Locate the cell with the specified text and output its [x, y] center coordinate. 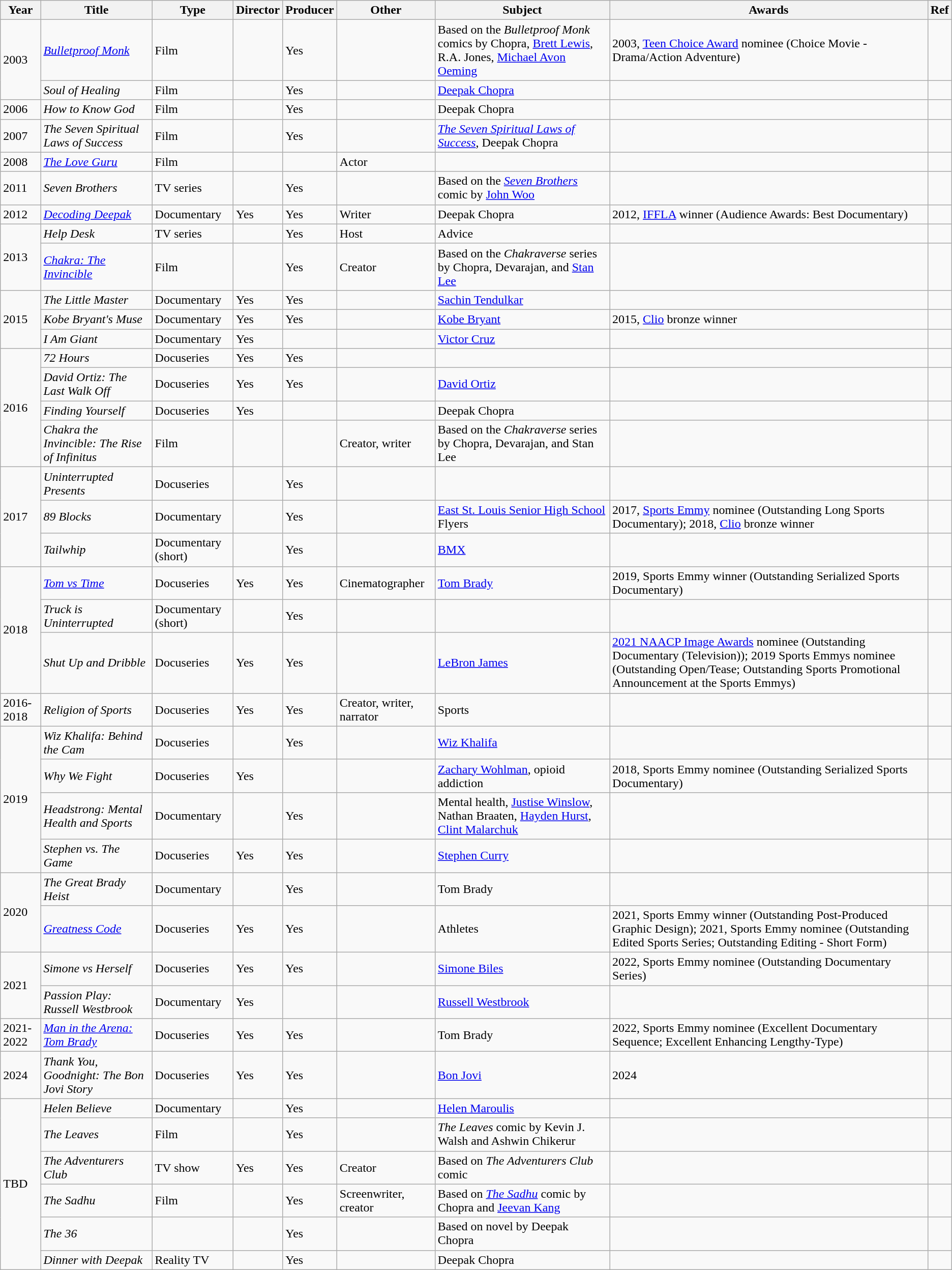
Title [97, 10]
Bulletproof Monk [97, 50]
The 36 [97, 1233]
Awards [769, 10]
The Seven Spiritual Laws of Success, Deepak Chopra [522, 135]
2011 [20, 188]
Creator, writer [385, 444]
2012, IFFLA winner (Audience Awards: Best Documentary) [769, 214]
Wiz Khalifa: Behind the Cam [97, 743]
2022, Sports Emmy nominee (Excellent Documentary Sequence; Excellent Enhancing Lengthy-Type) [769, 1035]
2022, Sports Emmy nominee (Outstanding Documentary Series) [769, 969]
2015, Clio bronze winner [769, 319]
BMX [522, 550]
Sachin Tendulkar [522, 300]
2017 [20, 517]
Actor [385, 162]
Advice [522, 234]
2019 [20, 799]
The Seven Spiritual Laws of Success [97, 135]
Seven Brothers [97, 188]
2018, Sports Emmy nominee (Outstanding Serialized Sports Documentary) [769, 775]
Religion of Sports [97, 709]
Decoding Deepak [97, 214]
2013 [20, 257]
David Ortiz: The Last Walk Off [97, 385]
Uninterrupted Presents [97, 483]
2016-2018 [20, 709]
2018 [20, 630]
Based on the Bulletproof Monk comics by Chopra, Brett Lewis, R.A. Jones, Michael Avon Oeming [522, 50]
Reality TV [192, 1260]
Kobe Bryant's Muse [97, 319]
Victor Cruz [522, 338]
89 Blocks [97, 517]
Wiz Khalifa [522, 743]
2006 [20, 109]
East St. Louis Senior High School Flyers [522, 517]
Host [385, 234]
Stephen vs. The Game [97, 856]
Screenwriter, creator [385, 1201]
Why We Fight [97, 775]
Based on the Seven Brothers comic by John Woo [522, 188]
2021 [20, 986]
Truck is Uninterrupted [97, 616]
The Leaves [97, 1135]
TBD [20, 1184]
Sports [522, 709]
Stephen Curry [522, 856]
Ref [940, 10]
Subject [522, 10]
Shut Up and Dribble [97, 662]
2012 [20, 214]
Simone vs Herself [97, 969]
2017, Sports Emmy nominee (Outstanding Long Sports Documentary); 2018, Clio bronze winner [769, 517]
I Am Giant [97, 338]
Soul of Healing [97, 90]
Zachary Wohlman, opioid addiction [522, 775]
Cinematographer [385, 583]
How to Know God [97, 109]
Russell Westbrook [522, 1002]
Chakra: The Invincible [97, 267]
Producer [310, 10]
Year [20, 10]
Based on The Adventurers Club comic [522, 1167]
2003, Teen Choice Award nominee (Choice Movie - Drama/Action Adventure) [769, 50]
The Adventurers Club [97, 1167]
Helen Believe [97, 1108]
The Great Brady Heist [97, 888]
Mental health, Justise Winslow, Nathan Braaten, Hayden Hurst, Clint Malarchuk [522, 816]
LeBron James [522, 662]
2008 [20, 162]
Simone Biles [522, 969]
Finding Yourself [97, 411]
Help Desk [97, 234]
Director [257, 10]
The Little Master [97, 300]
2015 [20, 319]
Type [192, 10]
Thank You, Goodnight: The Bon Jovi Story [97, 1075]
TV show [192, 1167]
Creator, writer, narrator [385, 709]
Man in the Arena: Tom Brady [97, 1035]
2020 [20, 912]
Headstrong: Mental Health and Sports [97, 816]
2007 [20, 135]
2003 [20, 60]
Based on The Sadhu comic by Chopra and Jeevan Kang [522, 1201]
Tom vs Time [97, 583]
Passion Play: Russell Westbrook [97, 1002]
David Ortiz [522, 385]
Bon Jovi [522, 1075]
72 Hours [97, 358]
2016 [20, 408]
2019, Sports Emmy winner (Outstanding Serialized Sports Documentary) [769, 583]
Chakra the Invincible: The Rise of Infinitus [97, 444]
The Sadhu [97, 1201]
Other [385, 10]
The Love Guru [97, 162]
Tailwhip [97, 550]
Helen Maroulis [522, 1108]
Kobe Bryant [522, 319]
Based on novel by Deepak Chopra [522, 1233]
The Leaves comic by Kevin J. Walsh and Ashwin Chikerur [522, 1135]
Athletes [522, 929]
2021-2022 [20, 1035]
Writer [385, 214]
Greatness Code [97, 929]
Dinner with Deepak [97, 1260]
